Scan for the cell matching the given text and deliver its [X, Y] coordinate at center. 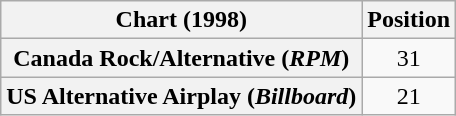
31 [409, 58]
Chart (1998) [182, 20]
Position [409, 20]
Canada Rock/Alternative (RPM) [182, 58]
21 [409, 96]
US Alternative Airplay (Billboard) [182, 96]
